Locate the cell with the specified text and output its [x, y] center coordinate. 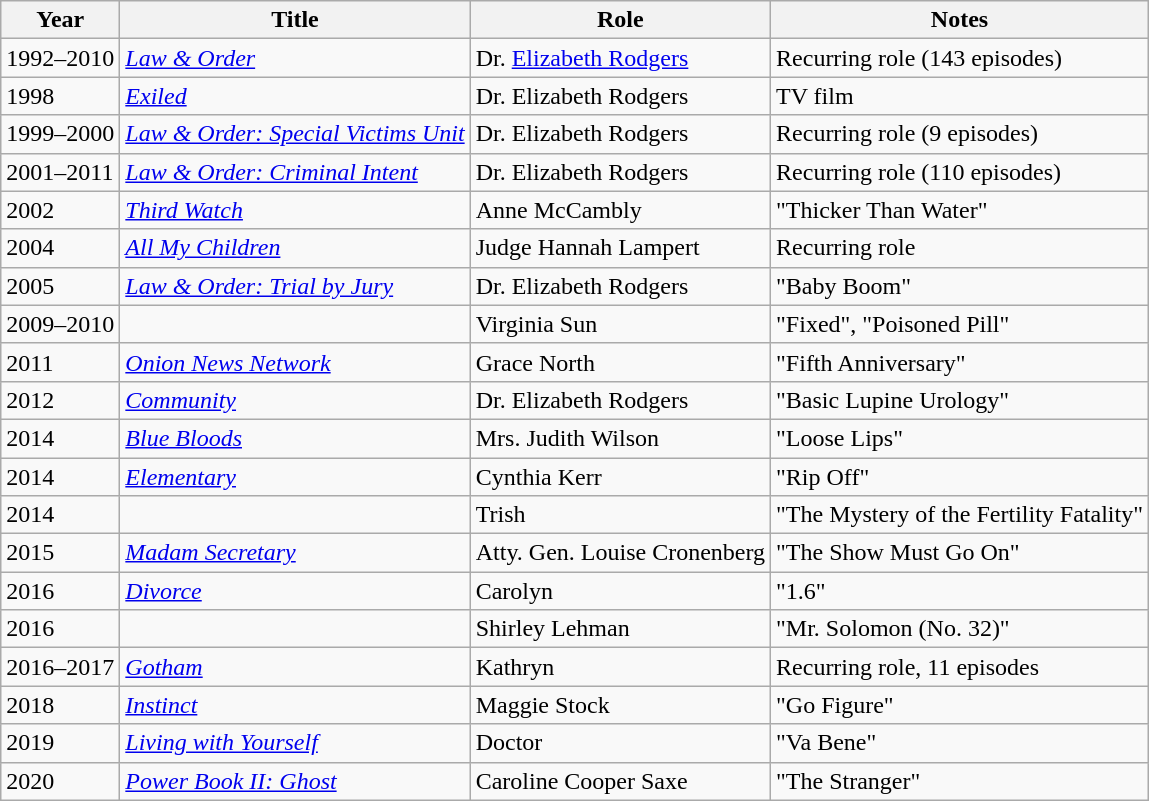
"Va Bene" [960, 743]
2004 [60, 248]
Trish [620, 515]
Shirley Lehman [620, 629]
"The Mystery of the Fertility Fatality" [960, 515]
Onion News Network [295, 362]
Blue Bloods [295, 438]
Virginia Sun [620, 324]
"The Stranger" [960, 781]
"Go Figure" [960, 705]
Law & Order: Special Victims Unit [295, 134]
All My Children [295, 248]
Recurring role (143 episodes) [960, 58]
"Basic Lupine Urology" [960, 400]
"Fixed", "Poisoned Pill" [960, 324]
Exiled [295, 96]
Recurring role (110 episodes) [960, 172]
Instinct [295, 705]
2001–2011 [60, 172]
Anne McCambly [620, 210]
Atty. Gen. Louise Cronenberg [620, 553]
1998 [60, 96]
Judge Hannah Lampert [620, 248]
Grace North [620, 362]
"Mr. Solomon (No. 32)" [960, 629]
Divorce [295, 591]
Madam Secretary [295, 553]
TV film [960, 96]
Doctor [620, 743]
Power Book II: Ghost [295, 781]
Law & Order: Criminal Intent [295, 172]
Recurring role (9 episodes) [960, 134]
"Fifth Anniversary" [960, 362]
Living with Yourself [295, 743]
2015 [60, 553]
1999–2000 [60, 134]
Carolyn [620, 591]
Community [295, 400]
Recurring role [960, 248]
Maggie Stock [620, 705]
"Thicker Than Water" [960, 210]
Role [620, 20]
Year [60, 20]
Elementary [295, 477]
Law & Order [295, 58]
Third Watch [295, 210]
Recurring role, 11 episodes [960, 667]
2019 [60, 743]
Caroline Cooper Saxe [620, 781]
Gotham [295, 667]
1992–2010 [60, 58]
2009–2010 [60, 324]
2012 [60, 400]
Law & Order: Trial by Jury [295, 286]
2018 [60, 705]
Mrs. Judith Wilson [620, 438]
2016–2017 [60, 667]
Title [295, 20]
2005 [60, 286]
Kathryn [620, 667]
"The Show Must Go On" [960, 553]
2020 [60, 781]
2011 [60, 362]
Cynthia Kerr [620, 477]
"Baby Boom" [960, 286]
"Rip Off" [960, 477]
"1.6" [960, 591]
2002 [60, 210]
"Loose Lips" [960, 438]
Notes [960, 20]
